Output the [x, y] coordinate of the center of the cell containing the given text.  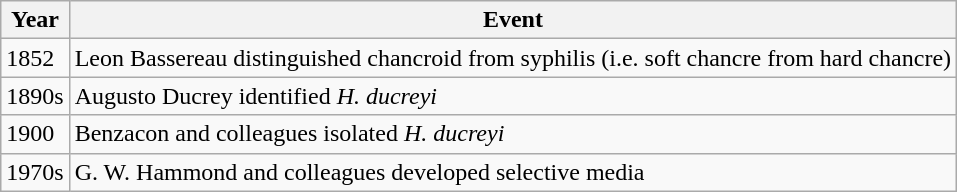
1970s [35, 172]
1890s [35, 96]
Leon Bassereau distinguished chancroid from syphilis (i.e. soft chancre from hard chancre) [512, 58]
1852 [35, 58]
Year [35, 20]
G. W. Hammond and colleagues developed selective media [512, 172]
1900 [35, 134]
Augusto Ducrey identified H. ducreyi [512, 96]
Benzacon and colleagues isolated H. ducreyi [512, 134]
Event [512, 20]
